Pinpoint the cell where the given text exists, returning its [x, y] midpoint coordinate. 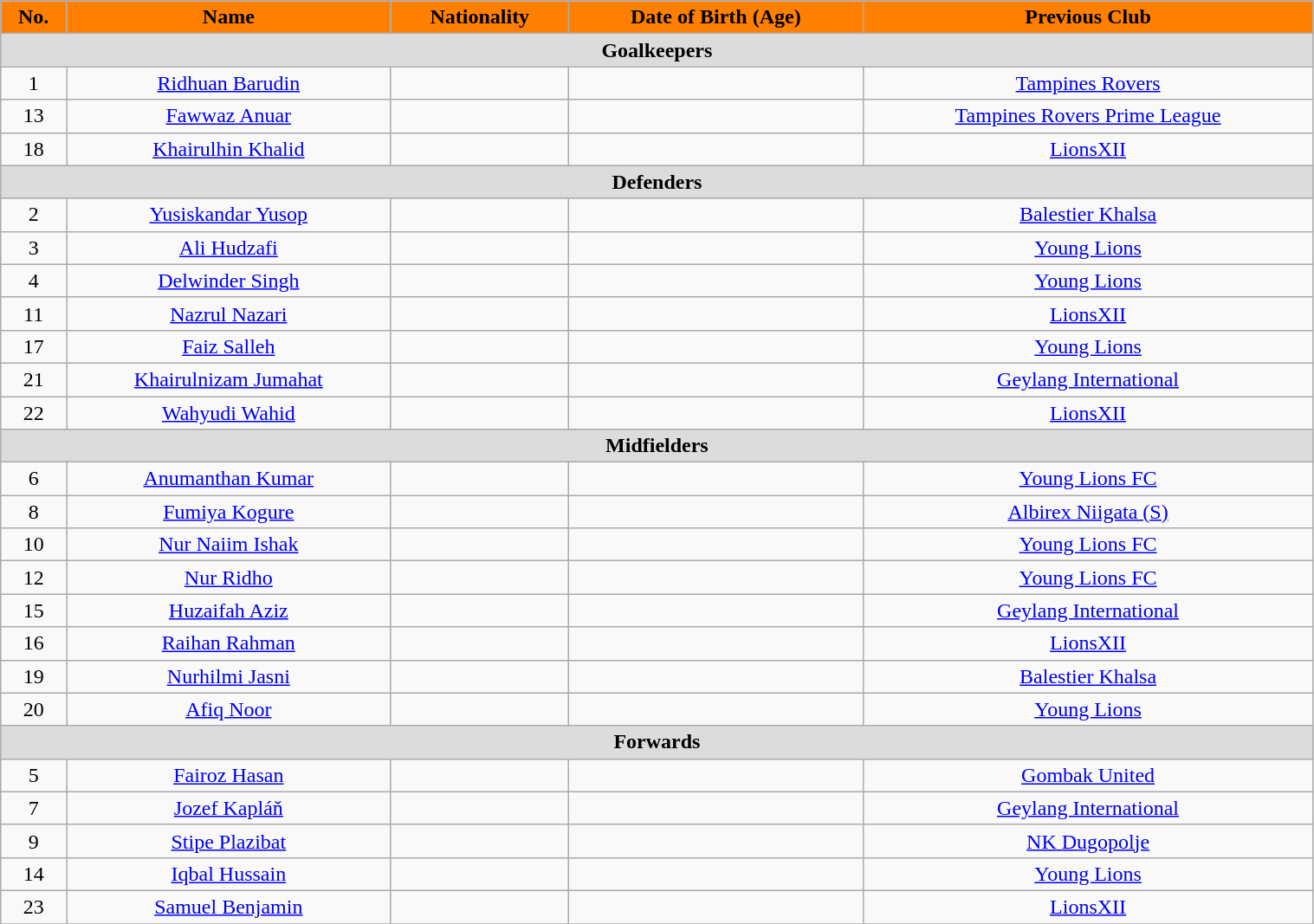
Nur Naiim Ishak [229, 545]
Gombak United [1088, 775]
7 [34, 808]
Nur Ridho [229, 578]
9 [34, 841]
Wahyudi Wahid [229, 413]
Name [229, 17]
2 [34, 215]
Fawwaz Anuar [229, 116]
18 [34, 149]
5 [34, 775]
Midfielders [657, 446]
11 [34, 313]
16 [34, 643]
19 [34, 676]
Nurhilmi Jasni [229, 676]
Albirex Niigata (S) [1088, 512]
Defenders [657, 182]
Yusiskandar Yusop [229, 215]
Huzaifah Aziz [229, 611]
Nationality [480, 17]
3 [34, 248]
Nazrul Nazari [229, 313]
4 [34, 281]
Khairulnizam Jumahat [229, 379]
Anumanthan Kumar [229, 479]
12 [34, 578]
Stipe Plazibat [229, 841]
Khairulhin Khalid [229, 149]
1 [34, 83]
Tampines Rovers Prime League [1088, 116]
Afiq Noor [229, 709]
Fairoz Hasan [229, 775]
20 [34, 709]
17 [34, 346]
NK Dugopolje [1088, 841]
22 [34, 413]
Ridhuan Barudin [229, 83]
Goalkeepers [657, 50]
21 [34, 379]
Delwinder Singh [229, 281]
Iqbal Hussain [229, 874]
Ali Hudzafi [229, 248]
23 [34, 907]
Fumiya Kogure [229, 512]
15 [34, 611]
No. [34, 17]
Previous Club [1088, 17]
Faiz Salleh [229, 346]
Date of Birth (Age) [716, 17]
Forwards [657, 742]
Jozef Kapláň [229, 808]
10 [34, 545]
Samuel Benjamin [229, 907]
13 [34, 116]
Tampines Rovers [1088, 83]
Raihan Rahman [229, 643]
14 [34, 874]
6 [34, 479]
8 [34, 512]
